Output the [X, Y] coordinate of the center of the cell containing the given text.  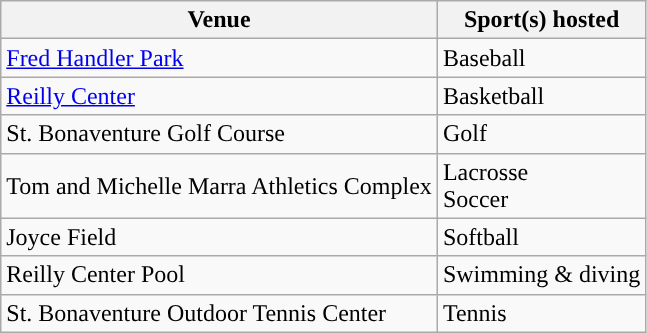
Joyce Field [220, 237]
Reilly Center [220, 96]
Reilly Center Pool [220, 275]
Basketball [541, 96]
Venue [220, 20]
Tom and Michelle Marra Athletics Complex [220, 186]
Tennis [541, 313]
Baseball [541, 58]
Swimming & diving [541, 275]
St. Bonaventure Golf Course [220, 134]
Fred Handler Park [220, 58]
Golf [541, 134]
Sport(s) hosted [541, 20]
Lacrosse Soccer [541, 186]
Softball [541, 237]
St. Bonaventure Outdoor Tennis Center [220, 313]
